Output the [X, Y] coordinate of the center of the cell containing the given text.  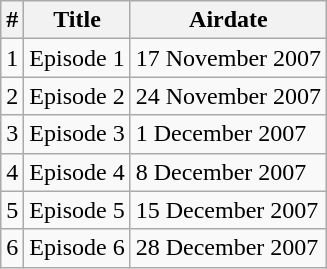
Airdate [228, 20]
# [12, 20]
5 [12, 210]
8 December 2007 [228, 172]
28 December 2007 [228, 248]
Episode 1 [77, 58]
1 [12, 58]
3 [12, 134]
Episode 5 [77, 210]
4 [12, 172]
2 [12, 96]
Episode 3 [77, 134]
24 November 2007 [228, 96]
Episode 4 [77, 172]
Episode 6 [77, 248]
17 November 2007 [228, 58]
1 December 2007 [228, 134]
Title [77, 20]
Episode 2 [77, 96]
15 December 2007 [228, 210]
6 [12, 248]
